From the cell containing the given text, extract its center point as (x, y) coordinate. 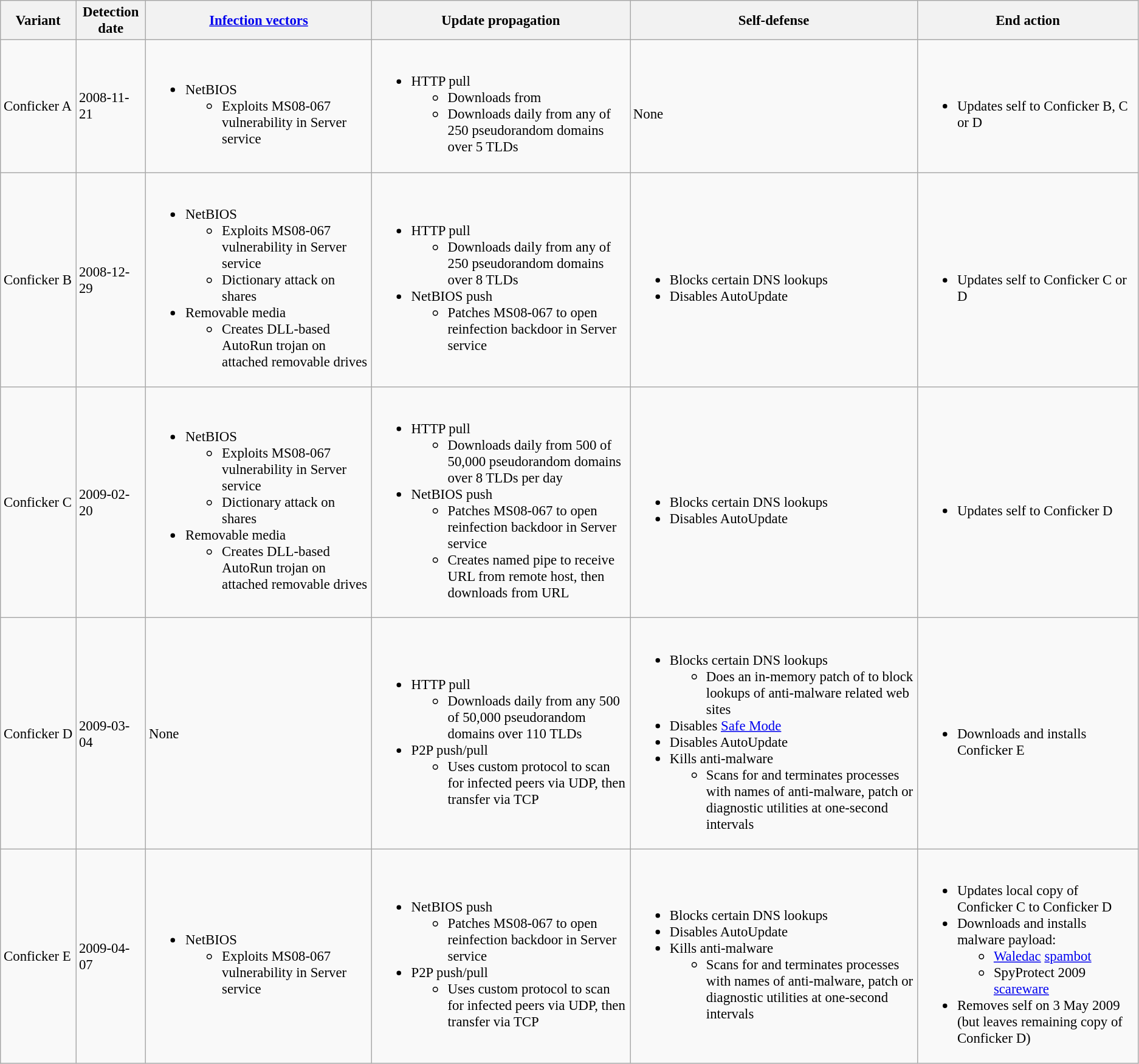
Conficker B (38, 280)
Conficker D (38, 733)
Update propagation (501, 21)
Updates self to Conficker D (1028, 503)
End action (1028, 21)
Conficker E (38, 956)
Conficker A (38, 106)
2009-03-04 (111, 733)
Conficker C (38, 503)
Downloads and installs Conficker E (1028, 733)
Self-defense (774, 21)
Infection vectors (259, 21)
2009-04-07 (111, 956)
Detection date (111, 21)
2009-02-20 (111, 503)
Updates self to Conficker C or D (1028, 280)
Updates self to Conficker B, C or D (1028, 106)
HTTP pullDownloads daily from any of 250 pseudorandom domains over 8 TLDsNetBIOS pushPatches MS08-067 to open reinfection backdoor in Server service (501, 280)
Variant (38, 21)
2008-11-21 (111, 106)
2008-12-29 (111, 280)
HTTP pullDownloads from Downloads daily from any of 250 pseudorandom domains over 5 TLDs (501, 106)
